For the text-containing cell, return its midpoint in [X, Y] coordinate format. 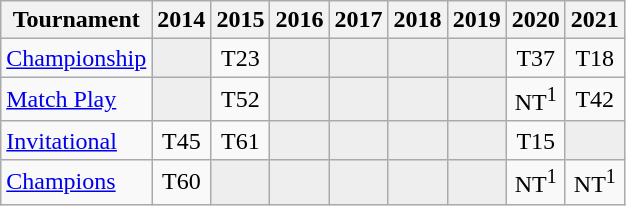
T23 [240, 58]
T37 [536, 58]
Invitational [76, 140]
T60 [182, 182]
2018 [418, 20]
Championship [76, 58]
T52 [240, 100]
2020 [536, 20]
Match Play [76, 100]
2019 [476, 20]
2016 [300, 20]
T45 [182, 140]
Champions [76, 182]
T42 [594, 100]
2015 [240, 20]
T15 [536, 140]
2021 [594, 20]
T18 [594, 58]
T61 [240, 140]
2017 [358, 20]
2014 [182, 20]
Tournament [76, 20]
